From the cell containing the given text, extract its center point as (x, y) coordinate. 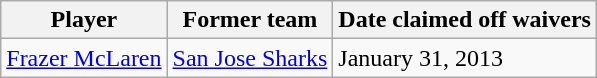
Frazer McLaren (84, 58)
Player (84, 20)
January 31, 2013 (465, 58)
Former team (250, 20)
San Jose Sharks (250, 58)
Date claimed off waivers (465, 20)
